From the cell containing the given text, extract its center point as (X, Y) coordinate. 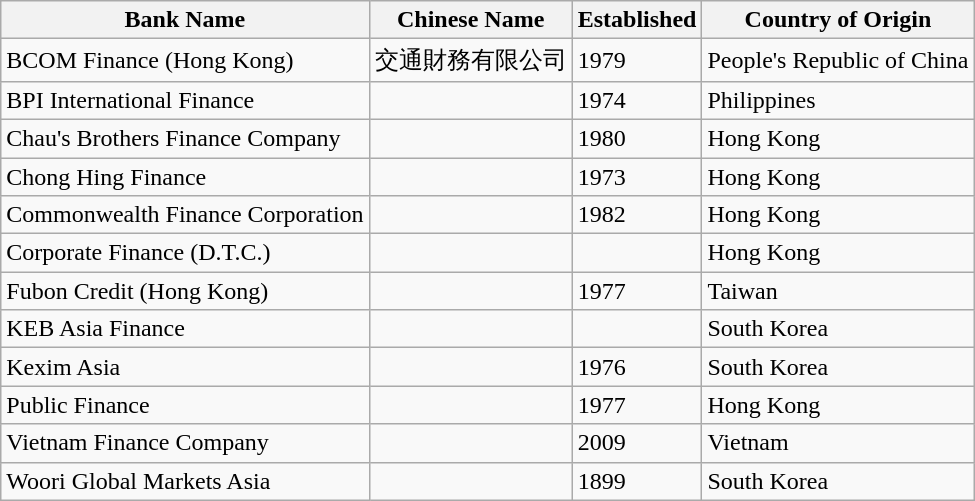
Corporate Finance (D.T.C.) (185, 253)
Taiwan (838, 291)
Vietnam Finance Company (185, 443)
KEB Asia Finance (185, 329)
1979 (637, 60)
1899 (637, 481)
1976 (637, 367)
1973 (637, 177)
1982 (637, 215)
1980 (637, 138)
Woori Global Markets Asia (185, 481)
Kexim Asia (185, 367)
Philippines (838, 100)
BCOM Finance (Hong Kong) (185, 60)
BPI International Finance (185, 100)
1974 (637, 100)
Fubon Credit (Hong Kong) (185, 291)
Public Finance (185, 405)
Country of Origin (838, 20)
2009 (637, 443)
交通財務有限公司 (470, 60)
Bank Name (185, 20)
People's Republic of China (838, 60)
Chinese Name (470, 20)
Chau's Brothers Finance Company (185, 138)
Established (637, 20)
Chong Hing Finance (185, 177)
Commonwealth Finance Corporation (185, 215)
Vietnam (838, 443)
